Determine the (x, y) coordinate at the center of the cell enclosing the given text.  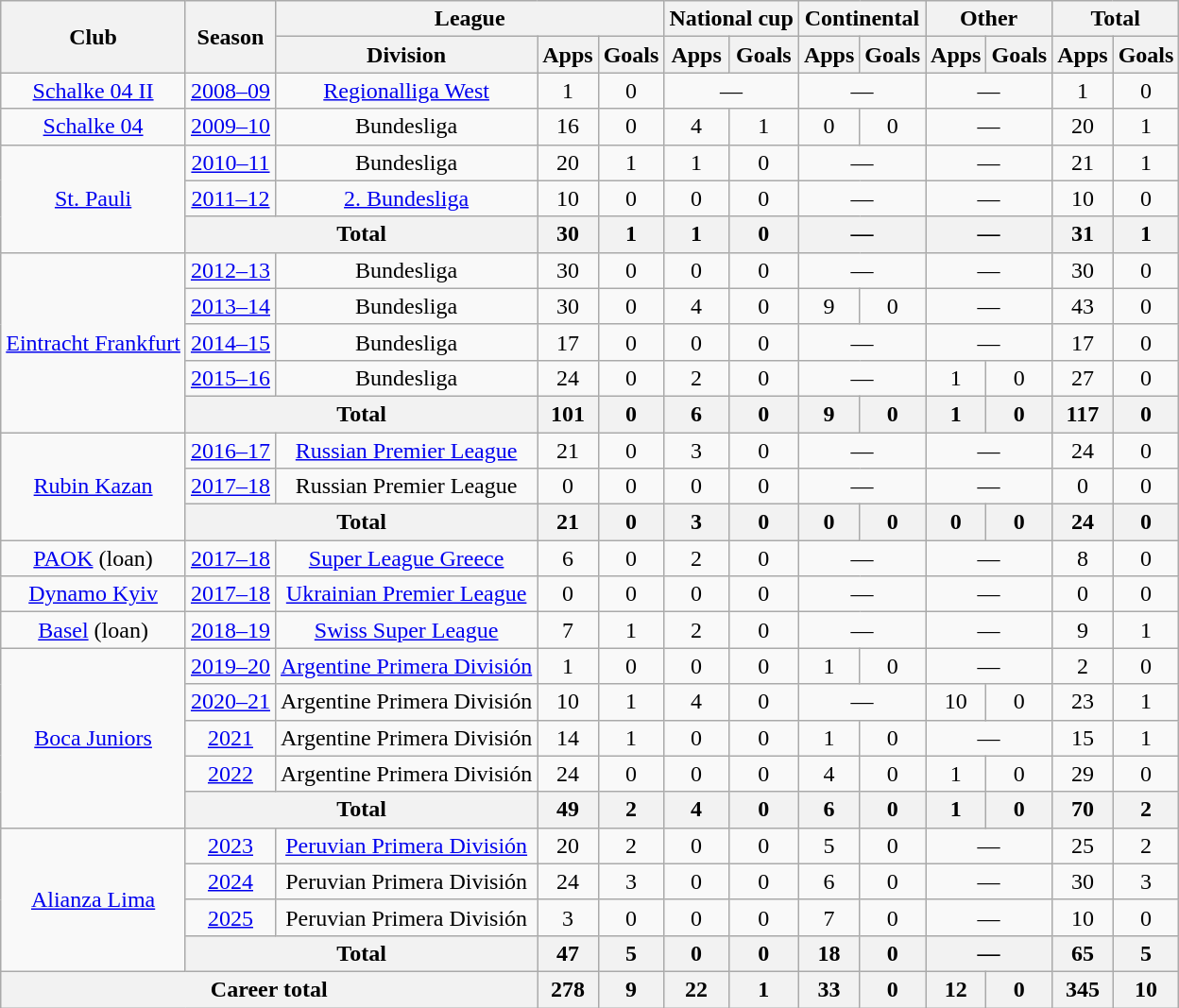
Alianza Lima (94, 899)
2015–16 (231, 378)
2018–19 (231, 630)
27 (1083, 378)
Division (406, 55)
Rubin Kazan (94, 487)
31 (1083, 234)
Schalke 04 II (94, 91)
16 (568, 127)
Other (989, 19)
12 (956, 989)
2. Bundesliga (406, 198)
Career total (269, 989)
PAOK (loan) (94, 558)
2024 (231, 881)
League (469, 19)
Continental (862, 19)
2013–14 (231, 306)
2025 (231, 917)
8 (1083, 558)
2023 (231, 846)
2022 (231, 774)
Regionalliga West (406, 91)
14 (568, 738)
Super League Greece (406, 558)
278 (568, 989)
29 (1083, 774)
70 (1083, 810)
Club (94, 37)
Swiss Super League (406, 630)
Ukrainian Premier League (406, 594)
Dynamo Kyiv (94, 594)
18 (829, 953)
345 (1083, 989)
Schalke 04 (94, 127)
47 (568, 953)
117 (1083, 414)
National cup (731, 19)
43 (1083, 306)
Basel (loan) (94, 630)
Eintracht Frankfurt (94, 342)
2009–10 (231, 127)
2016–17 (231, 451)
49 (568, 810)
2010–11 (231, 162)
65 (1083, 953)
2012–13 (231, 270)
2011–12 (231, 198)
2019–20 (231, 666)
33 (829, 989)
23 (1083, 702)
22 (696, 989)
25 (1083, 846)
St. Pauli (94, 198)
2021 (231, 738)
Season (231, 37)
2020–21 (231, 702)
Boca Juniors (94, 738)
2008–09 (231, 91)
2014–15 (231, 342)
15 (1083, 738)
101 (568, 414)
